Output the (X, Y) coordinate of the center of the cell containing the given text.  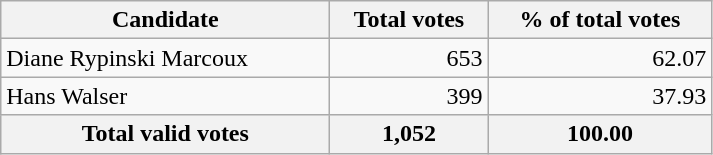
1,052 (409, 134)
Diane Rypinski Marcoux (166, 58)
37.93 (600, 96)
653 (409, 58)
Total votes (409, 20)
Candidate (166, 20)
62.07 (600, 58)
100.00 (600, 134)
399 (409, 96)
Total valid votes (166, 134)
Hans Walser (166, 96)
% of total votes (600, 20)
